Scan for the cell matching the given text and deliver its (x, y) coordinate at center. 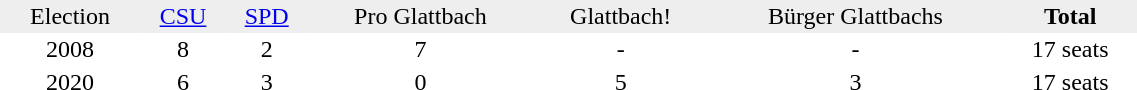
Glattbach! (620, 16)
Bürger Glattbachs (856, 16)
SPD (267, 16)
7 (420, 50)
CSU (183, 16)
Pro Glattbach (420, 16)
2008 (70, 50)
8 (183, 50)
2 (267, 50)
Election (70, 16)
